From the cell containing the given text, extract its center point as (x, y) coordinate. 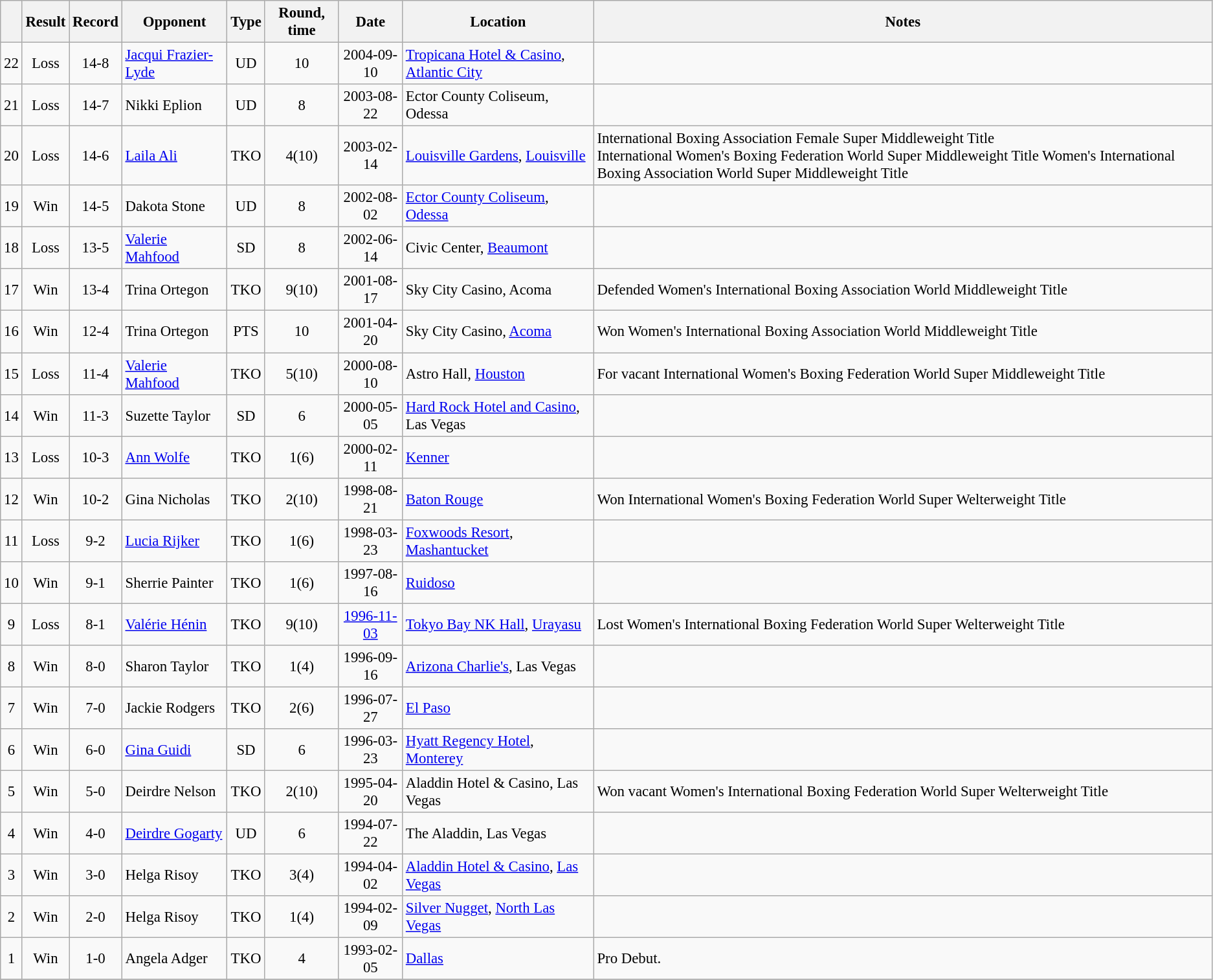
2000-02-11 (370, 457)
Dallas (498, 959)
Angela Adger (175, 959)
13-4 (96, 290)
11 (12, 541)
9-2 (96, 541)
5(10) (302, 374)
Astro Hall, Houston (498, 374)
Hard Rock Hotel and Casino, Las Vegas (498, 416)
Silver Nugget, North Las Vegas (498, 917)
Tropicana Hotel & Casino, Atlantic City (498, 63)
22 (12, 63)
5-0 (96, 792)
2001-08-17 (370, 290)
Ruidoso (498, 583)
1996-11-03 (370, 624)
1998-03-23 (370, 541)
Nikki Eplion (175, 105)
Jacqui Frazier-Lyde (175, 63)
Notes (902, 22)
1997-08-16 (370, 583)
19 (12, 206)
2002-06-14 (370, 249)
9-1 (96, 583)
18 (12, 249)
5 (12, 792)
Round, time (302, 22)
Tokyo Bay NK Hall, Urayasu (498, 624)
8-1 (96, 624)
Hyatt Regency Hotel, Monterey (498, 750)
Valérie Hénin (175, 624)
Louisville Gardens, Louisville (498, 156)
Date (370, 22)
2000-05-05 (370, 416)
2 (12, 917)
Opponent (175, 22)
20 (12, 156)
15 (12, 374)
1995-04-20 (370, 792)
Gina Nicholas (175, 498)
11-4 (96, 374)
2000-08-10 (370, 374)
1994-02-09 (370, 917)
12 (12, 498)
14-5 (96, 206)
1998-08-21 (370, 498)
Record (96, 22)
14-7 (96, 105)
13-5 (96, 249)
PTS (246, 331)
10-3 (96, 457)
3 (12, 875)
Defended Women's International Boxing Association World Middleweight Title (902, 290)
2003-08-22 (370, 105)
Lost Women's International Boxing Federation World Super Welterweight Title (902, 624)
2003-02-14 (370, 156)
Laila Ali (175, 156)
13 (12, 457)
Deirdre Nelson (175, 792)
16 (12, 331)
9 (12, 624)
10-2 (96, 498)
Suzette Taylor (175, 416)
11-3 (96, 416)
Sharon Taylor (175, 667)
Result (45, 22)
1 (12, 959)
21 (12, 105)
Civic Center, Beaumont (498, 249)
14 (12, 416)
Lucia Rijker (175, 541)
Kenner (498, 457)
12-4 (96, 331)
Location (498, 22)
Won vacant Women's International Boxing Federation World Super Welterweight Title (902, 792)
1994-07-22 (370, 834)
Foxwoods Resort, Mashantucket (498, 541)
3(4) (302, 875)
Deirdre Gogarty (175, 834)
2004-09-10 (370, 63)
7 (12, 708)
1996-09-16 (370, 667)
2-0 (96, 917)
7-0 (96, 708)
Gina Guidi (175, 750)
Jackie Rodgers (175, 708)
4-0 (96, 834)
1996-03-23 (370, 750)
1-0 (96, 959)
Ann Wolfe (175, 457)
1996-07-27 (370, 708)
14-8 (96, 63)
Won International Women's Boxing Federation World Super Welterweight Title (902, 498)
14-6 (96, 156)
Type (246, 22)
El Paso (498, 708)
17 (12, 290)
2(6) (302, 708)
4(10) (302, 156)
1994-04-02 (370, 875)
For vacant International Women's Boxing Federation World Super Middleweight Title (902, 374)
Sherrie Painter (175, 583)
Baton Rouge (498, 498)
2002-08-02 (370, 206)
8-0 (96, 667)
3-0 (96, 875)
1993-02-05 (370, 959)
The Aladdin, Las Vegas (498, 834)
6-0 (96, 750)
Won Women's International Boxing Association World Middleweight Title (902, 331)
Arizona Charlie's, Las Vegas (498, 667)
Pro Debut. (902, 959)
2001-04-20 (370, 331)
Dakota Stone (175, 206)
